Determine the (X, Y) coordinate at the center of the cell enclosing the given text.  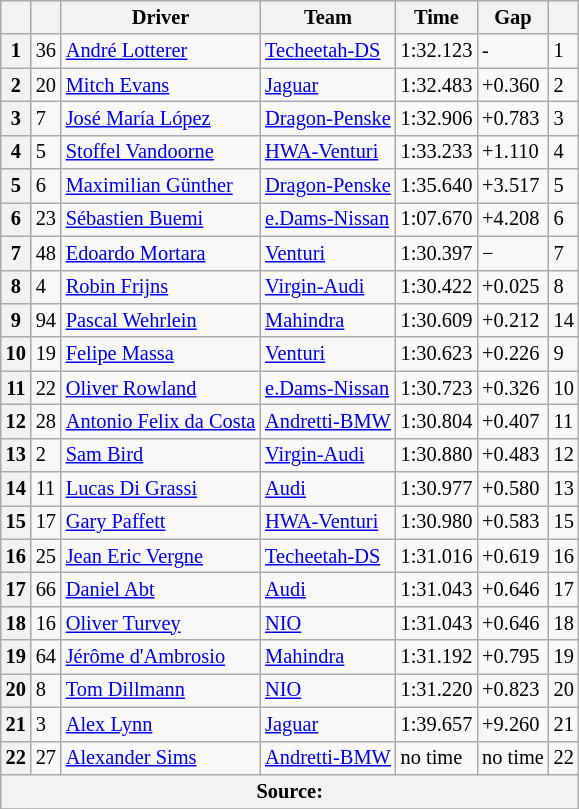
23 (46, 219)
Mitch Evans (160, 85)
1:30.723 (437, 388)
+0.823 (512, 690)
Tom Dillmann (160, 690)
+0.360 (512, 85)
Source: (290, 791)
+0.795 (512, 657)
+4.208 (512, 219)
Jérôme d'Ambrosio (160, 657)
1:31.016 (437, 556)
Lucas Di Grassi (160, 489)
1:32.906 (437, 118)
1:30.422 (437, 287)
+0.326 (512, 388)
Oliver Rowland (160, 388)
Team (328, 17)
Sam Bird (160, 455)
27 (46, 758)
+0.226 (512, 354)
36 (46, 51)
+0.619 (512, 556)
1:32.483 (437, 85)
1:30.880 (437, 455)
Pascal Wehrlein (160, 320)
José María López (160, 118)
28 (46, 421)
1:39.657 (437, 724)
Alex Lynn (160, 724)
1:35.640 (437, 186)
1:30.980 (437, 522)
1:31.220 (437, 690)
+0.025 (512, 287)
1:32.123 (437, 51)
+0.483 (512, 455)
Daniel Abt (160, 589)
- (512, 51)
1:31.192 (437, 657)
André Lotterer (160, 51)
+0.783 (512, 118)
1:30.977 (437, 489)
Maximilian Günther (160, 186)
Edoardo Mortara (160, 253)
Time (437, 17)
Gap (512, 17)
+0.580 (512, 489)
66 (46, 589)
+0.212 (512, 320)
1:30.397 (437, 253)
+1.110 (512, 152)
Felipe Massa (160, 354)
1:30.609 (437, 320)
Driver (160, 17)
1:33.233 (437, 152)
Jean Eric Vergne (160, 556)
Gary Paffett (160, 522)
94 (46, 320)
1:07.670 (437, 219)
Sébastien Buemi (160, 219)
− (512, 253)
+9.260 (512, 724)
Antonio Felix da Costa (160, 421)
Alexander Sims (160, 758)
48 (46, 253)
Oliver Turvey (160, 623)
Stoffel Vandoorne (160, 152)
+3.517 (512, 186)
1:30.804 (437, 421)
+0.407 (512, 421)
64 (46, 657)
1:30.623 (437, 354)
+0.583 (512, 522)
25 (46, 556)
Robin Frijns (160, 287)
